For the text-containing cell, return its midpoint in (x, y) coordinate format. 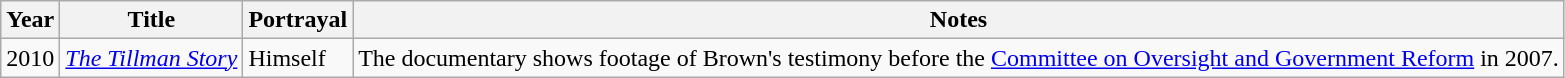
The Tillman Story (152, 58)
The documentary shows footage of Brown's testimony before the Committee on Oversight and Government Reform in 2007. (959, 58)
Title (152, 20)
Himself (298, 58)
Year (30, 20)
2010 (30, 58)
Portrayal (298, 20)
Notes (959, 20)
